Output the (X, Y) coordinate of the center of the cell containing the given text.  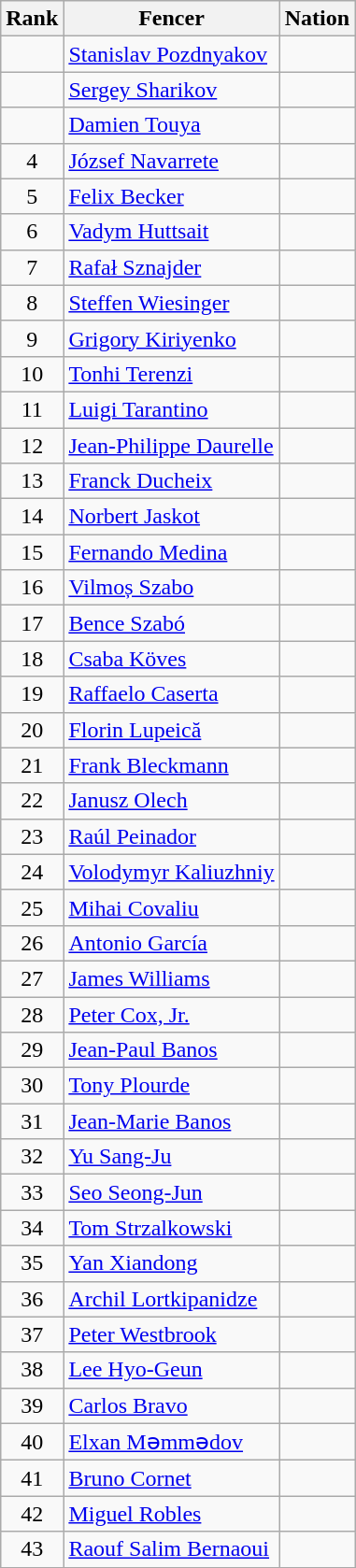
James Williams (172, 978)
33 (32, 1192)
Rank (32, 19)
25 (32, 907)
26 (32, 943)
Jean-Marie Banos (172, 1121)
20 (32, 730)
35 (32, 1263)
Raouf Salim Bernaoui (172, 1549)
38 (32, 1370)
Grigory Kiriyenko (172, 338)
Rafał Sznajder (172, 267)
36 (32, 1299)
Peter Cox, Jr. (172, 1014)
Jean-Paul Banos (172, 1050)
14 (32, 517)
Nation (317, 19)
Felix Becker (172, 196)
Raúl Peinador (172, 836)
29 (32, 1050)
22 (32, 801)
Tony Plourde (172, 1086)
17 (32, 623)
Tonhi Terenzi (172, 374)
Miguel Robles (172, 1514)
Volodymyr Kaliuzhniy (172, 872)
19 (32, 694)
40 (32, 1442)
Seo Seong-Jun (172, 1192)
30 (32, 1086)
37 (32, 1334)
12 (32, 446)
Steffen Wiesinger (172, 303)
Norbert Jaskot (172, 517)
31 (32, 1121)
39 (32, 1405)
18 (32, 659)
11 (32, 409)
Stanislav Pozdnyakov (172, 54)
Peter Westbrook (172, 1334)
6 (32, 232)
Bruno Cornet (172, 1478)
Tom Strzalkowski (172, 1228)
Damien Touya (172, 125)
9 (32, 338)
10 (32, 374)
Sergey Sharikov (172, 90)
Lee Hyo-Geun (172, 1370)
41 (32, 1478)
Fencer (172, 19)
27 (32, 978)
Luigi Tarantino (172, 409)
34 (32, 1228)
23 (32, 836)
4 (32, 161)
Carlos Bravo (172, 1405)
Franck Ducheix (172, 481)
5 (32, 196)
Janusz Olech (172, 801)
13 (32, 481)
Elxan Məmmədov (172, 1442)
16 (32, 588)
Mihai Covaliu (172, 907)
Yan Xiandong (172, 1263)
32 (32, 1157)
Vilmoș Szabo (172, 588)
Jean-Philippe Daurelle (172, 446)
7 (32, 267)
József Navarrete (172, 161)
Archil Lortkipanidze (172, 1299)
Csaba Köves (172, 659)
28 (32, 1014)
Vadym Huttsait (172, 232)
Fernando Medina (172, 552)
43 (32, 1549)
21 (32, 765)
Antonio García (172, 943)
42 (32, 1514)
Raffaelo Caserta (172, 694)
24 (32, 872)
15 (32, 552)
8 (32, 303)
Frank Bleckmann (172, 765)
Yu Sang-Ju (172, 1157)
Florin Lupeică (172, 730)
Bence Szabó (172, 623)
